Determine the [x, y] coordinate at the center of the cell enclosing the given text.  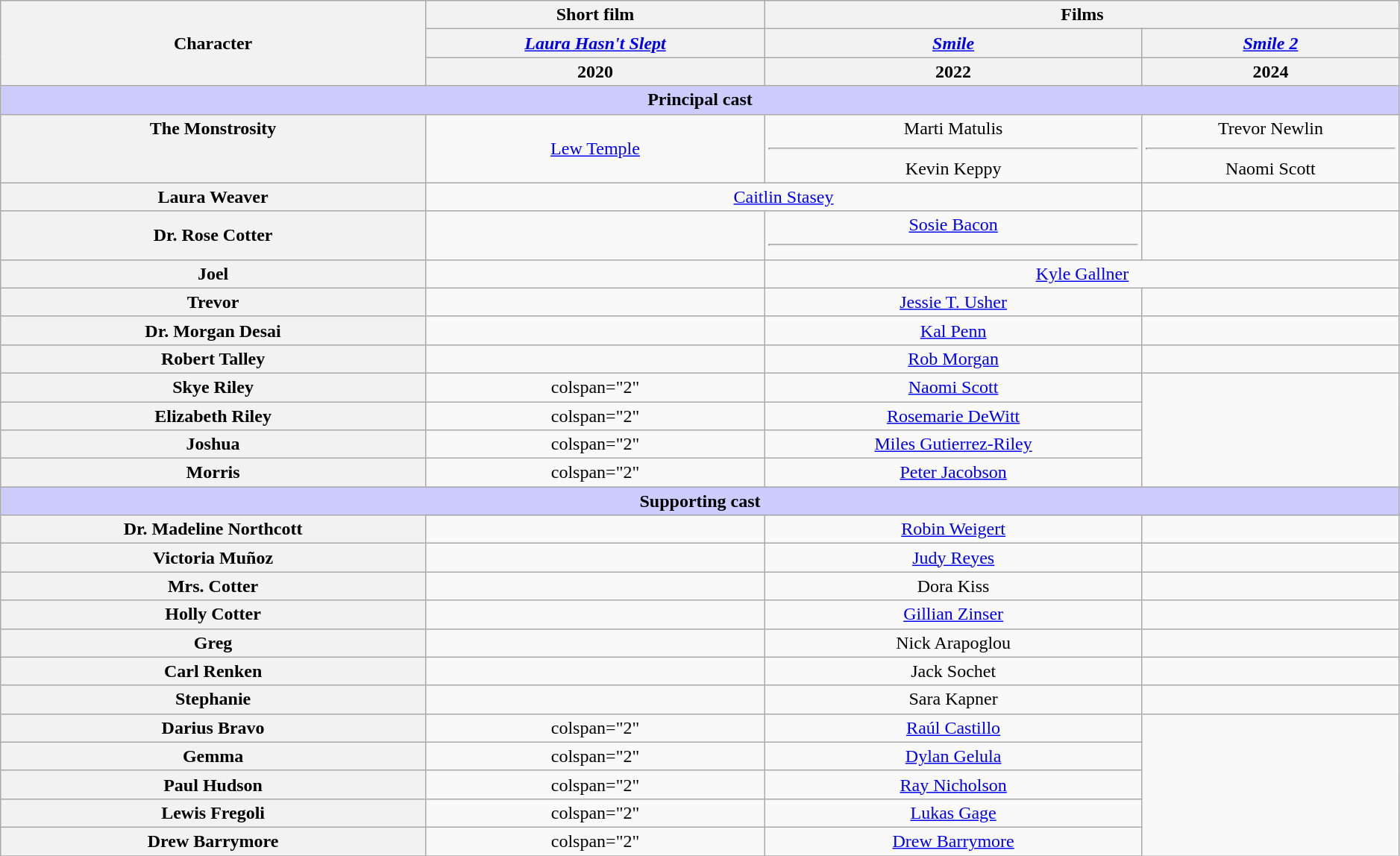
Robert Talley [213, 359]
Lewis Fregoli [213, 813]
Darius Bravo [213, 728]
Laura Weaver [213, 197]
Supporting cast [700, 501]
Short film [595, 15]
Greg [213, 643]
Miles Gutierrez-Riley [953, 444]
Caitlin Stasey [783, 197]
Gillian Zinser [953, 614]
Dr. Madeline Northcott [213, 529]
Kyle Gallner [1083, 274]
The Monstrosity [213, 148]
Nick Arapoglou [953, 643]
Dora Kiss [953, 586]
Morris [213, 473]
Robin Weigert [953, 529]
Kal Penn [953, 330]
Laura Hasn't Slept [595, 43]
Films [1083, 15]
Principal cast [700, 100]
Smile 2 [1271, 43]
Holly Cotter [213, 614]
Elizabeth Riley [213, 415]
Paul Hudson [213, 784]
Carl Renken [213, 671]
Trevor NewlinNaomi Scott [1271, 148]
Stephanie [213, 699]
Jessie T. Usher [953, 302]
Ray Nicholson [953, 784]
Trevor [213, 302]
Naomi Scott [953, 387]
Joshua [213, 444]
Gemma [213, 756]
Rosemarie DeWitt [953, 415]
2024 [1271, 72]
Character [213, 43]
2020 [595, 72]
Mrs. Cotter [213, 586]
Dylan Gelula [953, 756]
Jack Sochet [953, 671]
Lukas Gage [953, 813]
Smile [953, 43]
Dr. Morgan Desai [213, 330]
Joel [213, 274]
Victoria Muñoz [213, 558]
Rob Morgan [953, 359]
Sara Kapner [953, 699]
Skye Riley [213, 387]
Peter Jacobson [953, 473]
Judy Reyes [953, 558]
Sosie Bacon [953, 236]
Lew Temple [595, 148]
2022 [953, 72]
Marti MatulisKevin Keppy [953, 148]
Dr. Rose Cotter [213, 236]
Raúl Castillo [953, 728]
